For the text-containing cell, return its midpoint in (X, Y) coordinate format. 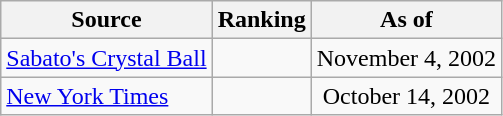
New York Times (106, 96)
As of (406, 20)
October 14, 2002 (406, 96)
November 4, 2002 (406, 58)
Source (106, 20)
Ranking (262, 20)
Sabato's Crystal Ball (106, 58)
